Pinpoint the cell where the given text exists, returning its (X, Y) midpoint coordinate. 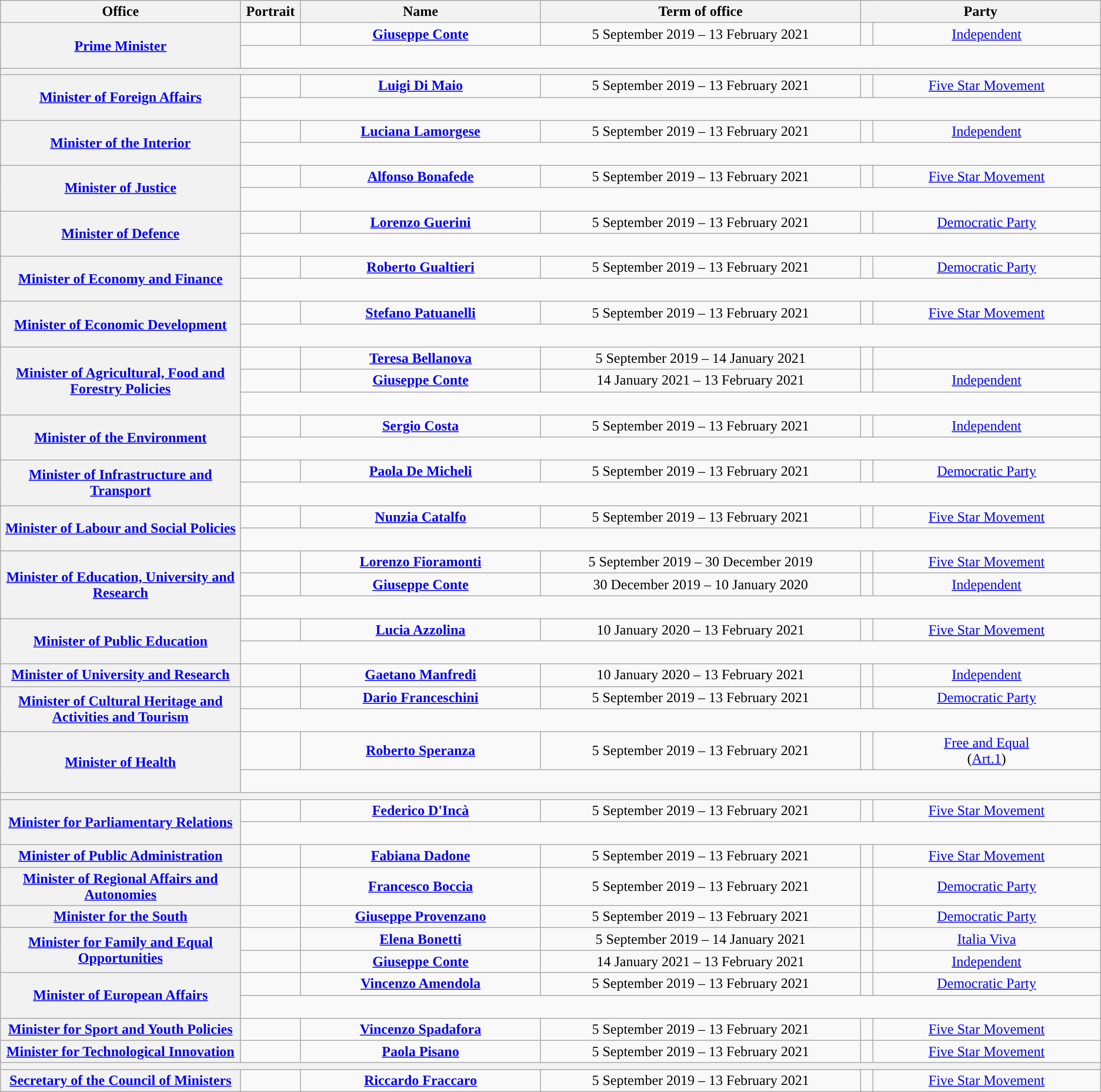
Minister for Family and Equal Opportunities (121, 950)
Minister of Public Education (121, 641)
Minister of Economic Development (121, 325)
Riccardo Fraccaro (421, 1080)
Office (121, 12)
Minister of Agricultural, Food and Forestry Policies (121, 381)
Minister of Education, University and Research (121, 585)
Francesco Boccia (421, 887)
Fabiana Dadone (421, 856)
Minister of Justice (121, 188)
30 December 2019 – 10 January 2020 (700, 585)
Minister for Technological Innovation (121, 1051)
Luciana Lamorgese (421, 131)
Minister for the South (121, 917)
Roberto Gualtieri (421, 268)
Vincenzo Spadafora (421, 1029)
Nunzia Catalfo (421, 517)
Minister for Parliamentary Relations (121, 822)
Teresa Bellanova (421, 358)
Federico D'Incà (421, 810)
Minister of the Environment (121, 438)
Italia Viva (987, 939)
Party (980, 12)
Giuseppe Provenzano (421, 917)
Secretary of the Council of Ministers (121, 1080)
Lorenzo Guerini (421, 222)
Paola De Micheli (421, 471)
Luigi Di Maio (421, 86)
Minister of European Affairs (121, 995)
Minister of Labour and Social Policies (121, 528)
Name (421, 12)
Minister of Infrastructure and Transport (121, 482)
Minister of Cultural Heritage and Activities and Tourism (121, 709)
Vincenzo Amendola (421, 984)
Free and Equal(Art.1) (987, 750)
Sergio Costa (421, 426)
Minister of Defence (121, 233)
Prime Minister (121, 46)
Dario Franceschini (421, 697)
Stefano Patuanelli (421, 313)
5 September 2019 – 30 December 2019 (700, 562)
Term of office (700, 12)
Paola Pisano (421, 1051)
Roberto Speranza (421, 750)
Alfonso Bonafede (421, 176)
Gaetano Manfredi (421, 675)
Elena Bonetti (421, 939)
Minister of Foreign Affairs (121, 98)
Minister for Sport and Youth Policies (121, 1029)
Minister of the Interior (121, 142)
Minister of Economy and Finance (121, 279)
Lorenzo Fioramonti (421, 562)
Minister of Regional Affairs and Autonomies (121, 887)
Minister of Public Administration (121, 856)
Minister of University and Research (121, 675)
Portrait (271, 12)
Lucia Azzolina (421, 630)
Minister of Health (121, 762)
